Capture the cell that displays the provided text and extract its (x, y) central coordinate. 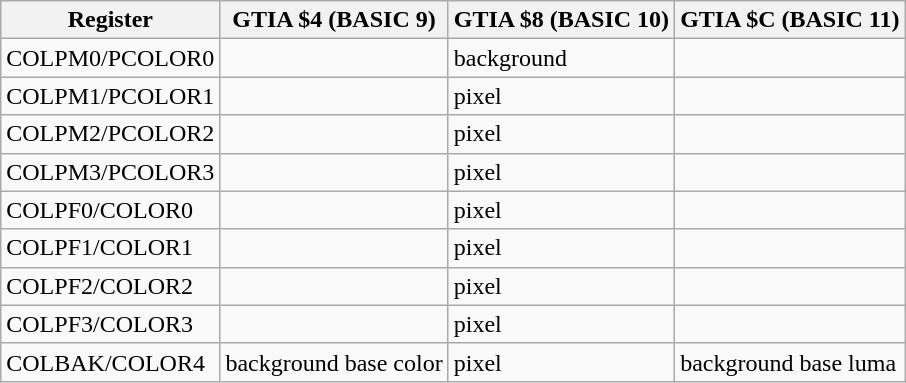
background base luma (790, 362)
GTIA $8 (BASIC 10) (561, 20)
GTIA $C (BASIC 11) (790, 20)
COLPF3/COLOR3 (110, 324)
COLPF2/COLOR2 (110, 286)
COLPM3/PCOLOR3 (110, 172)
COLPM1/PCOLOR1 (110, 96)
COLPM2/PCOLOR2 (110, 134)
GTIA $4 (BASIC 9) (334, 20)
COLPF0/COLOR0 (110, 210)
COLPF1/COLOR1 (110, 248)
Register (110, 20)
background base color (334, 362)
background (561, 58)
COLPM0/PCOLOR0 (110, 58)
COLBAK/COLOR4 (110, 362)
